Search for the cell housing the specified text and yield its (X, Y) center coordinate. 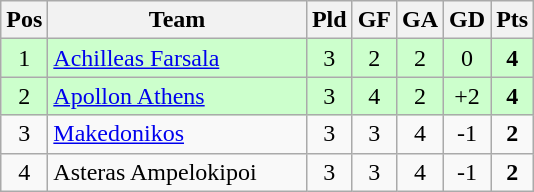
Makedonikos (178, 134)
1 (24, 58)
Pos (24, 20)
GD (468, 20)
GA (420, 20)
Apollon Athens (178, 96)
Asteras Ampelokipoi (178, 172)
+2 (468, 96)
0 (468, 58)
Team (178, 20)
Achilleas Farsala (178, 58)
GF (374, 20)
Pld (329, 20)
Pts (512, 20)
